Extract the (x, y) coordinate from the center of the cell holding the provided text.  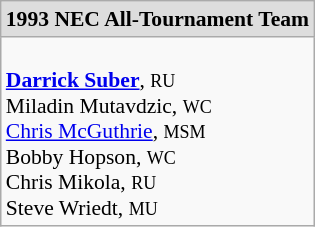
1993 NEC All-Tournament Team (158, 19)
Darrick Suber, RU Miladin Mutavdzic, WC Chris McGuthrie, MSM Bobby Hopson, WC Chris Mikola, RU Steve Wriedt, MU (158, 132)
